For the text-containing cell, return its midpoint in [x, y] coordinate format. 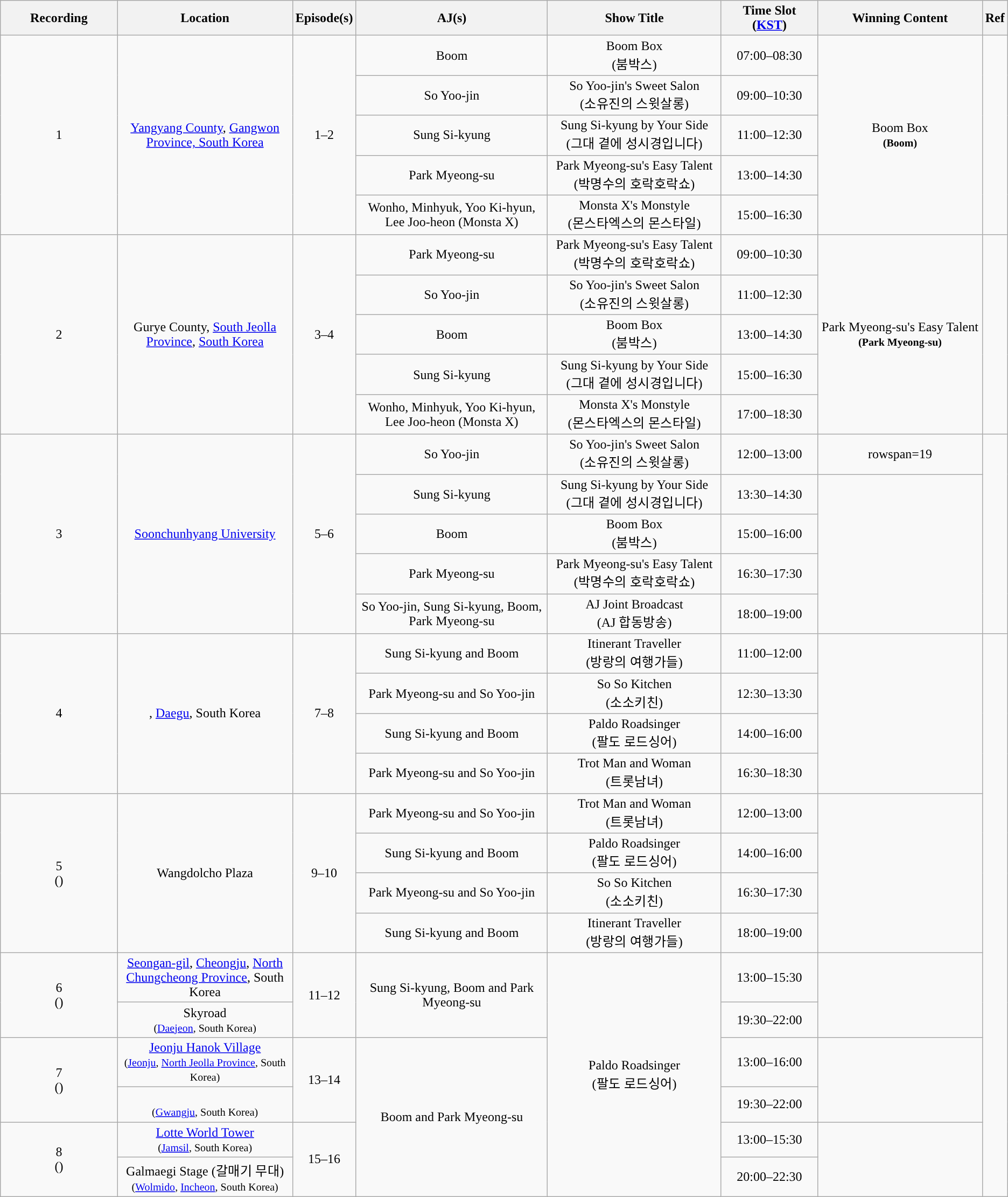
13:00–16:00 [769, 1062]
9–10 [324, 873]
Boom and Park Myeong-su [452, 1117]
1–2 [324, 135]
AJ(s) [452, 18]
13:30–14:30 [769, 494]
Soonchunhyang University [205, 534]
So Yoo-jin, Sung Si-kyung, Boom, Park Myeong-su [452, 614]
5–6 [324, 534]
Time Slot (KST) [769, 18]
07:00–08:30 [769, 55]
Show Title [634, 18]
(Gwangju, South Korea) [205, 1104]
Sung Si-kyung, Boom and Park Myeong-su [452, 995]
Yangyang County, Gangwon Province, South Korea [205, 135]
Jeonju Hanok Village(Jeonju, North Jeolla Province, South Korea) [205, 1062]
15–16 [324, 1160]
17:00–18:30 [769, 414]
2 [59, 334]
13–14 [324, 1079]
7() [59, 1079]
Winning Content [900, 18]
11–12 [324, 995]
Gurye County, South Jeolla Province, South Korea [205, 334]
11:00–12:00 [769, 654]
3–4 [324, 334]
Galmaegi Stage (갈매기 무대)(Wolmido, Incheon, South Korea) [205, 1177]
Episode(s) [324, 18]
16:30–18:30 [769, 773]
Park Myeong-su's Easy Talent(Park Myeong-su) [900, 334]
20:00–22:30 [769, 1177]
12:30–13:30 [769, 694]
15:00–16:00 [769, 534]
6() [59, 995]
Lotte World Tower(Jamsil, South Korea) [205, 1139]
4 [59, 713]
, Daegu, South Korea [205, 713]
7–8 [324, 713]
rowspan=19 [900, 454]
Seongan-gil, Cheongju, North Chungcheong Province, South Korea [205, 977]
Recording [59, 18]
3 [59, 534]
1 [59, 135]
Ref [995, 18]
5() [59, 873]
Wangdolcho Plaza [205, 873]
8() [59, 1160]
Skyroad(Daejeon, South Korea) [205, 1020]
AJ Joint Broadcast(AJ 합동방송) [634, 614]
Boom Box(Boom) [900, 135]
Location [205, 18]
